Locate the cell with the specified text and output its [X, Y] center coordinate. 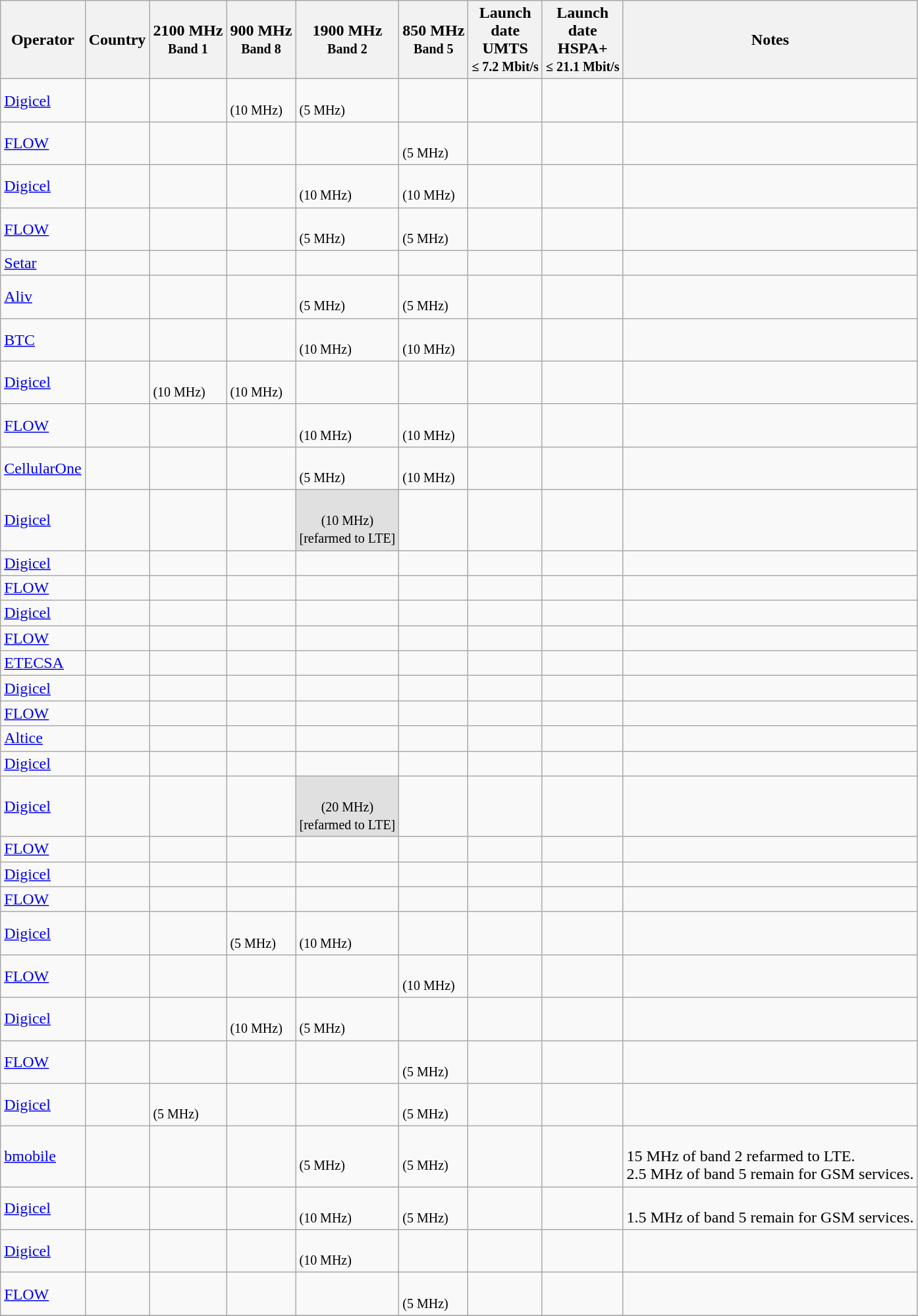
(20 MHz)[refarmed to LTE] [348, 806]
Setar [43, 263]
BTC [43, 340]
1900 MHzBand 2 [348, 40]
ETECSA [43, 663]
Country [117, 40]
LaunchdateHSPA+≤ 21.1 Mbit/s [582, 40]
850 MHzBand 5 [433, 40]
Operator [43, 40]
LaunchdateUMTS≤ 7.2 Mbit/s [506, 40]
(10 MHz)[refarmed to LTE] [348, 520]
Altice [43, 738]
Aliv [43, 296]
Notes [770, 40]
bmobile [43, 1157]
1.5 MHz of band 5 remain for GSM services. [770, 1208]
2100 MHzBand 1 [188, 40]
15 MHz of band 2 refarmed to LTE. 2.5 MHz of band 5 remain for GSM services. [770, 1157]
CellularOne [43, 468]
900 MHzBand 8 [261, 40]
